Locate the cell with the specified text and output its (X, Y) center coordinate. 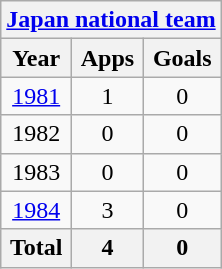
3 (108, 210)
Year (36, 58)
Japan national team (111, 20)
1984 (36, 210)
Goals (182, 58)
1982 (36, 134)
1 (108, 96)
1983 (36, 172)
1981 (36, 96)
Apps (108, 58)
4 (108, 248)
Total (36, 248)
